Scan for the cell matching the given text and deliver its [x, y] coordinate at center. 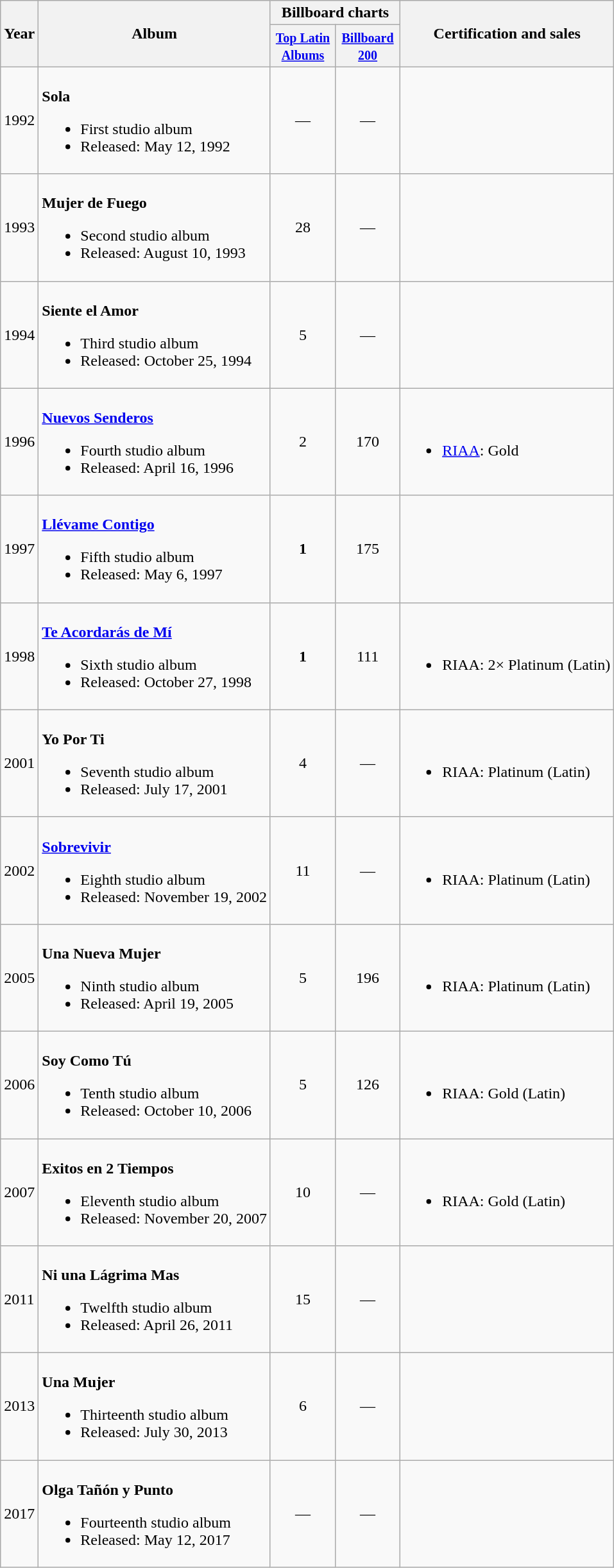
Yo Por TiSeventh studio albumReleased: July 17, 2001 [155, 763]
111 [368, 656]
1997 [19, 549]
2007 [19, 1192]
SolaFirst studio albumReleased: May 12, 1992 [155, 121]
2017 [19, 1514]
Ni una Lágrima MasTwelfth studio albumReleased: April 26, 2011 [155, 1300]
1998 [19, 656]
Olga Tañón y PuntoFourteenth studio albumReleased: May 12, 2017 [155, 1514]
1996 [19, 441]
2011 [19, 1300]
2006 [19, 1084]
1993 [19, 227]
Siente el AmorThird studio albumReleased: October 25, 1994 [155, 335]
28 [303, 227]
2002 [19, 870]
RIAA: Gold [507, 441]
196 [368, 978]
Nuevos SenderosFourth studio albumReleased: April 16, 1996 [155, 441]
1994 [19, 335]
Exitos en 2 TiemposEleventh studio albumReleased: November 20, 2007 [155, 1192]
Soy Como TúTenth studio albumReleased: October 10, 2006 [155, 1084]
Billboard 200 [368, 46]
126 [368, 1084]
Album [155, 33]
Year [19, 33]
2001 [19, 763]
1992 [19, 121]
2 [303, 441]
15 [303, 1300]
RIAA: 2× Platinum (Latin) [507, 656]
170 [368, 441]
Billboard charts [335, 13]
Una Nueva MujerNinth studio albumReleased: April 19, 2005 [155, 978]
Una MujerThirteenth studio albumReleased: July 30, 2013 [155, 1406]
2013 [19, 1406]
4 [303, 763]
Certification and sales [507, 33]
10 [303, 1192]
2005 [19, 978]
Top Latin Albums [303, 46]
11 [303, 870]
Mujer de FuegoSecond studio albumReleased: August 10, 1993 [155, 227]
6 [303, 1406]
Te Acordarás de MíSixth studio albumReleased: October 27, 1998 [155, 656]
Llévame ContigoFifth studio albumReleased: May 6, 1997 [155, 549]
SobrevivirEighth studio albumReleased: November 19, 2002 [155, 870]
175 [368, 549]
